Extract the (X, Y) coordinate from the center of the cell holding the provided text.  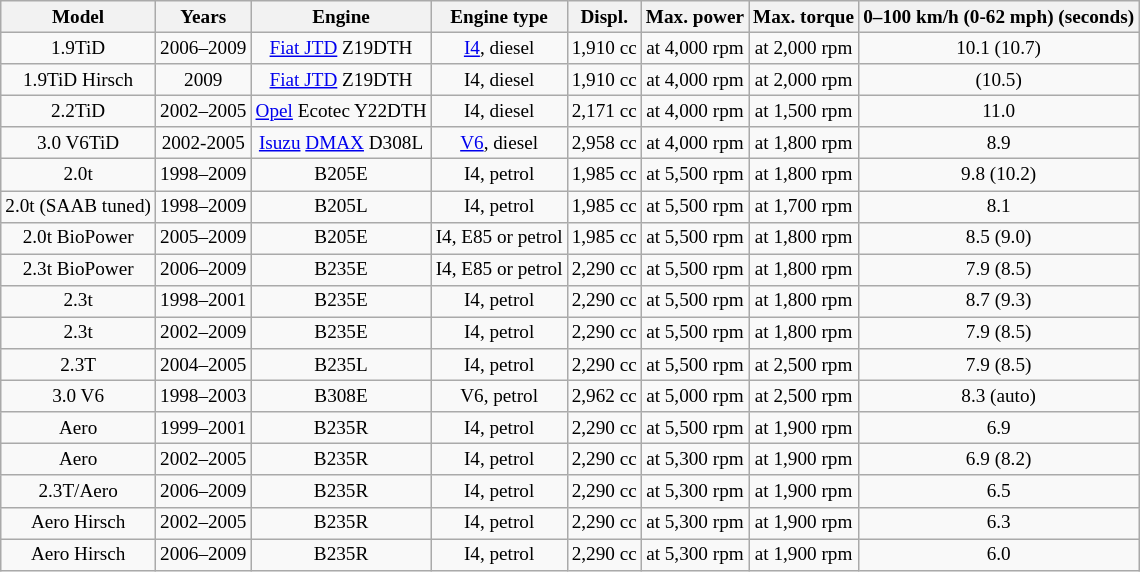
2,171 cc (604, 111)
9.8 (10.2) (999, 175)
3.0 V6 (78, 396)
(10.5) (999, 80)
6.0 (999, 554)
1.9TiD (78, 48)
2005–2009 (203, 238)
8.1 (999, 206)
2.3T (78, 365)
6.9 (8.2) (999, 460)
at 1,700 rpm (804, 206)
Max. power (694, 17)
8.3 (auto) (999, 396)
2002-2005 (203, 143)
2,958 cc (604, 143)
2009 (203, 80)
1998–2003 (203, 396)
2.0t (SAAB tuned) (78, 206)
at 5,000 rpm (694, 396)
Opel Ecotec Y22DTH (341, 111)
2.0t BioPower (78, 238)
10.1 (10.7) (999, 48)
V6, diesel (499, 143)
at 1,500 rpm (804, 111)
V6, petrol (499, 396)
1999–2001 (203, 428)
Displ. (604, 17)
2.3T/Aero (78, 491)
Max. torque (804, 17)
8.5 (9.0) (999, 238)
B235L (341, 365)
8.7 (9.3) (999, 301)
1998–2001 (203, 301)
6.9 (999, 428)
2002–2009 (203, 333)
2.0t (78, 175)
8.9 (999, 143)
11.0 (999, 111)
Years (203, 17)
6.5 (999, 491)
0–100 km/h (0-62 mph) (seconds) (999, 17)
Isuzu DMAX D308L (341, 143)
2004–2005 (203, 365)
Engine (341, 17)
6.3 (999, 523)
3.0 V6TiD (78, 143)
2.2TiD (78, 111)
1.9TiD Hirsch (78, 80)
B205L (341, 206)
2,962 cc (604, 396)
Engine type (499, 17)
Model (78, 17)
2.3t BioPower (78, 270)
B308E (341, 396)
